Determine the [X, Y] coordinate at the center of the cell enclosing the given text.  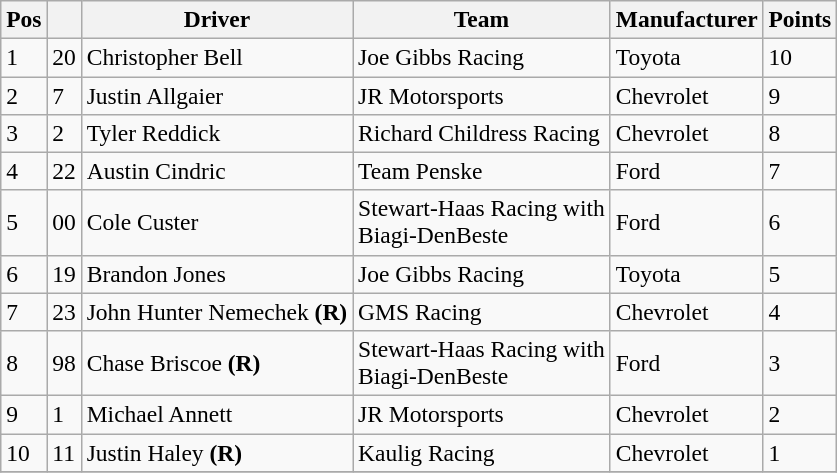
19 [64, 274]
Kaulig Racing [482, 452]
23 [64, 312]
Pos [24, 19]
00 [64, 222]
20 [64, 57]
Richard Childress Racing [482, 133]
Driver [216, 19]
John Hunter Nemechek (R) [216, 312]
Manufacturer [686, 19]
Team Penske [482, 171]
Justin Haley (R) [216, 452]
Cole Custer [216, 222]
Team [482, 19]
Justin Allgaier [216, 95]
Chase Briscoe (R) [216, 362]
Austin Cindric [216, 171]
GMS Racing [482, 312]
22 [64, 171]
Michael Annett [216, 414]
11 [64, 452]
Points [800, 19]
Brandon Jones [216, 274]
Tyler Reddick [216, 133]
Christopher Bell [216, 57]
98 [64, 362]
